Extract the (x, y) coordinate from the center of the cell holding the provided text.  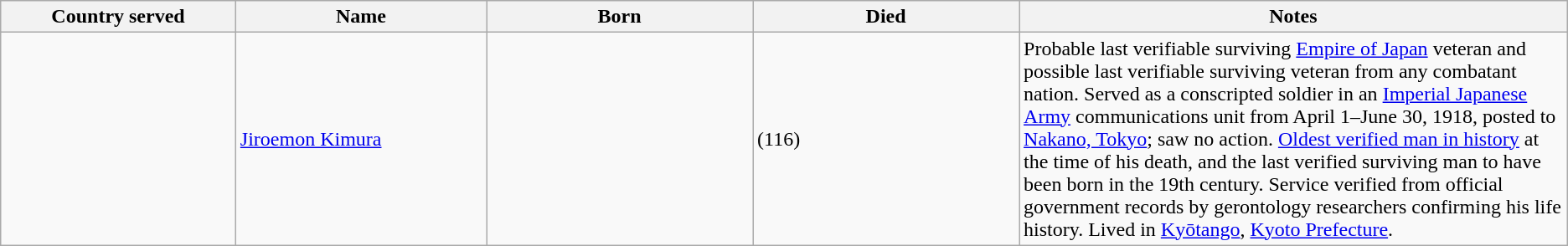
(116) (886, 139)
Notes (1293, 17)
Born (620, 17)
Died (886, 17)
Country served (119, 17)
Jiroemon Kimura (360, 139)
Name (360, 17)
